Capture the cell that displays the provided text and extract its [X, Y] central coordinate. 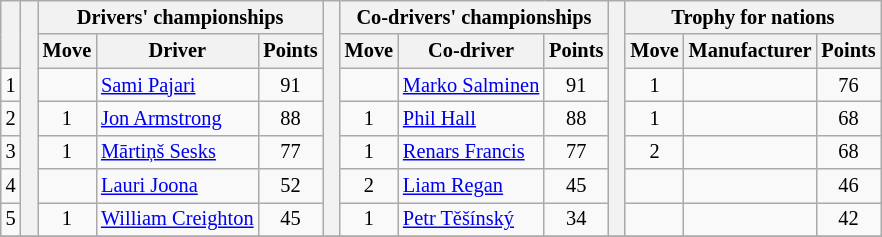
Drivers' championships [180, 17]
Jon Armstrong [177, 118]
Phil Hall [471, 118]
34 [576, 219]
Petr Těšínský [471, 219]
Renars Francis [471, 152]
Driver [177, 51]
5 [11, 219]
3 [11, 152]
Marko Salminen [471, 85]
46 [848, 186]
Mārtiņš Sesks [177, 152]
Manufacturer [750, 51]
William Creighton [177, 219]
Lauri Joona [177, 186]
Sami Pajari [177, 85]
42 [848, 219]
76 [848, 85]
Trophy for nations [752, 17]
52 [290, 186]
Co-drivers' championships [474, 17]
4 [11, 186]
Liam Regan [471, 186]
Co-driver [471, 51]
